Extract the [x, y] coordinate from the center of the cell holding the provided text.  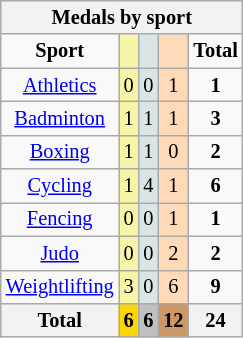
Athletics [60, 85]
Medals by sport [122, 17]
12 [173, 320]
Sport [60, 51]
9 [215, 287]
Judo [60, 253]
24 [215, 320]
Weightlifting [60, 287]
4 [148, 186]
Cycling [60, 186]
Boxing [60, 152]
Badminton [60, 118]
Fencing [60, 219]
